From the cell containing the given text, extract its center point as (X, Y) coordinate. 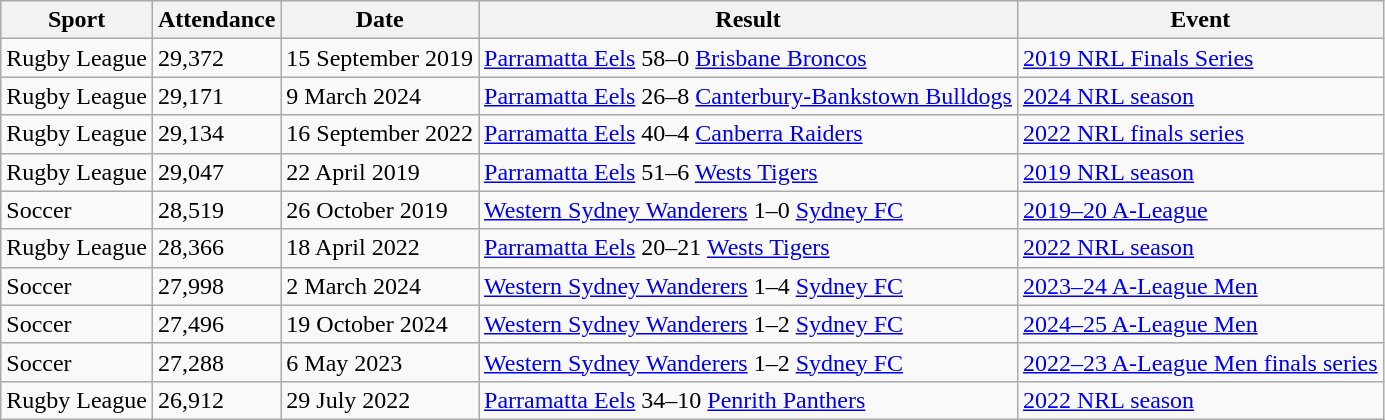
Parramatta Eels 58–0 Brisbane Broncos (748, 58)
2024–25 A-League Men (1200, 324)
27,288 (216, 362)
29,047 (216, 172)
9 March 2024 (380, 96)
Western Sydney Wanderers 1–4 Sydney FC (748, 286)
Sport (77, 20)
22 April 2019 (380, 172)
2019 NRL season (1200, 172)
2024 NRL season (1200, 96)
26 October 2019 (380, 210)
18 April 2022 (380, 248)
27,496 (216, 324)
Parramatta Eels 40–4 Canberra Raiders (748, 134)
29,372 (216, 58)
15 September 2019 (380, 58)
19 October 2024 (380, 324)
Attendance (216, 20)
Parramatta Eels 26–8 Canterbury-Bankstown Bulldogs (748, 96)
2019 NRL Finals Series (1200, 58)
27,998 (216, 286)
16 September 2022 (380, 134)
2023–24 A-League Men (1200, 286)
Western Sydney Wanderers 1–0 Sydney FC (748, 210)
26,912 (216, 400)
Parramatta Eels 34–10 Penrith Panthers (748, 400)
Date (380, 20)
Parramatta Eels 20–21 Wests Tigers (748, 248)
28,366 (216, 248)
29 July 2022 (380, 400)
Result (748, 20)
29,171 (216, 96)
28,519 (216, 210)
Parramatta Eels 51–6 Wests Tigers (748, 172)
2022–23 A-League Men finals series (1200, 362)
2019–20 A-League (1200, 210)
2022 NRL finals series (1200, 134)
6 May 2023 (380, 362)
29,134 (216, 134)
2 March 2024 (380, 286)
Event (1200, 20)
